Locate the cell with the specified text and output its (x, y) center coordinate. 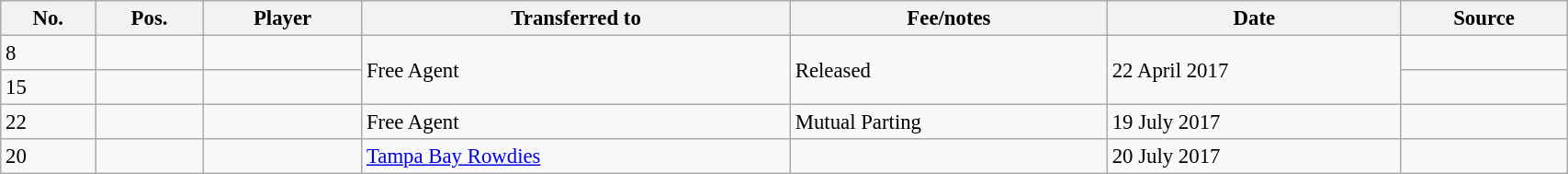
15 (48, 87)
Tampa Bay Rowdies (577, 157)
22 April 2017 (1254, 70)
Pos. (150, 18)
Player (282, 18)
Date (1254, 18)
Mutual Parting (948, 122)
No. (48, 18)
Fee/notes (948, 18)
20 (48, 157)
22 (48, 122)
8 (48, 53)
20 July 2017 (1254, 157)
Transferred to (577, 18)
Source (1483, 18)
19 July 2017 (1254, 122)
Released (948, 70)
